Locate the cell with the specified text and output its (X, Y) center coordinate. 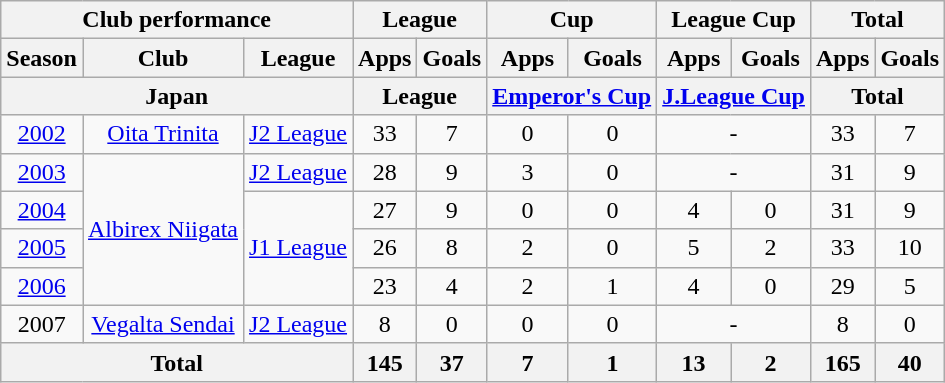
2006 (42, 286)
J1 League (298, 248)
2004 (42, 210)
37 (452, 362)
13 (694, 362)
Albirex Niigata (162, 229)
28 (385, 172)
29 (842, 286)
Japan (177, 96)
2002 (42, 134)
Season (42, 58)
Club performance (177, 20)
League Cup (734, 20)
23 (385, 286)
26 (385, 248)
27 (385, 210)
J.League Cup (734, 96)
Cup (572, 20)
Oita Trinita (162, 134)
Emperor's Cup (572, 96)
10 (910, 248)
2007 (42, 324)
2005 (42, 248)
Vegalta Sendai (162, 324)
2003 (42, 172)
40 (910, 362)
Club (162, 58)
165 (842, 362)
3 (528, 172)
145 (385, 362)
